Return (X, Y) of the center of cell containing provided text 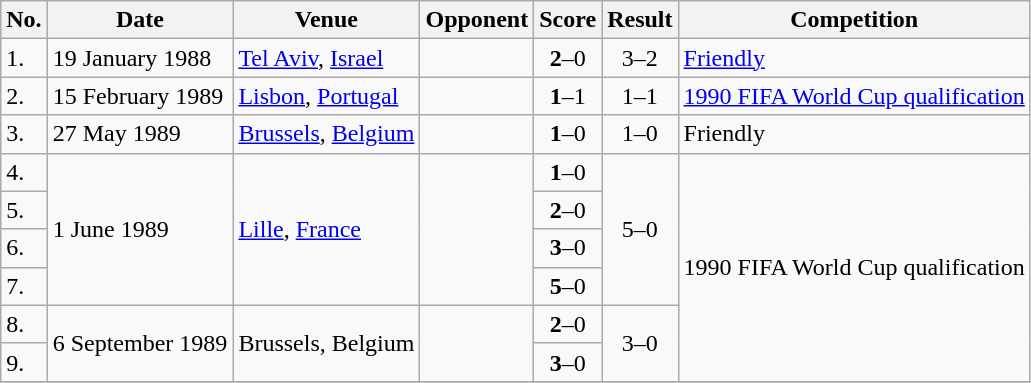
1 June 1989 (140, 229)
3–2 (640, 58)
6. (24, 248)
Venue (326, 20)
Competition (854, 20)
1. (24, 58)
19 January 1988 (140, 58)
6 September 1989 (140, 343)
Lisbon, Portugal (326, 96)
No. (24, 20)
Result (640, 20)
15 February 1989 (140, 96)
3. (24, 134)
5. (24, 210)
Opponent (477, 20)
2. (24, 96)
27 May 1989 (140, 134)
Score (568, 20)
8. (24, 324)
4. (24, 172)
Lille, France (326, 229)
7. (24, 286)
Date (140, 20)
9. (24, 362)
Tel Aviv, Israel (326, 58)
